Determine the [x, y] coordinate at the center of the cell enclosing the given text.  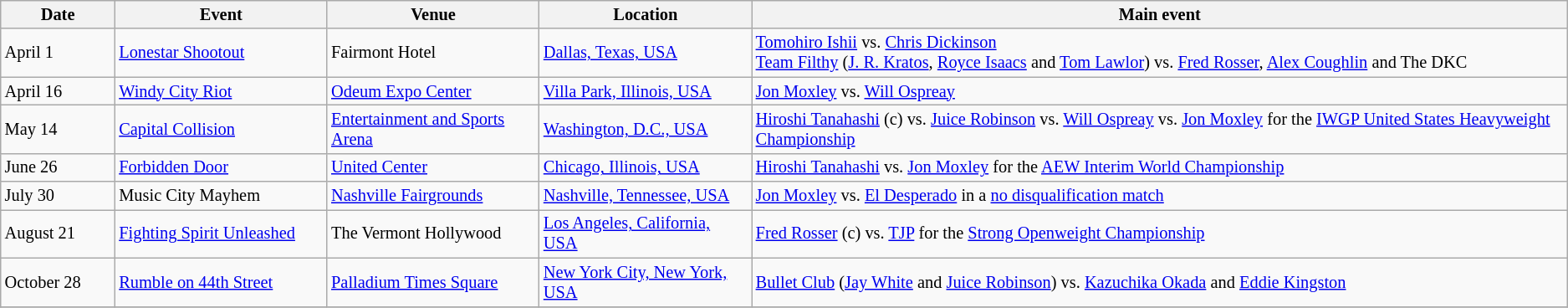
Chicago, Illinois, USA [646, 167]
Dallas, Texas, USA [646, 53]
The Vermont Hollywood [433, 234]
August 21 [59, 234]
Fairmont Hotel [433, 53]
April 1 [59, 53]
Nashville, Tennessee, USA [646, 196]
Windy City Riot [221, 91]
Entertainment and Sports Arena [433, 129]
Jon Moxley vs. Will Ospreay [1160, 91]
Fighting Spirit Unleashed [221, 234]
Nashville Fairgrounds [433, 196]
June 26 [59, 167]
Hiroshi Tanahashi vs. Jon Moxley for the AEW Interim World Championship [1160, 167]
October 28 [59, 282]
Date [59, 14]
Hiroshi Tanahashi (c) vs. Juice Robinson vs. Will Ospreay vs. Jon Moxley for the IWGP United States Heavyweight Championship [1160, 129]
Fred Rosser (c) vs. TJP for the Strong Openweight Championship [1160, 234]
Capital Collision [221, 129]
Main event [1160, 14]
Location [646, 14]
Lonestar Shootout [221, 53]
Washington, D.C., USA [646, 129]
April 16 [59, 91]
Event [221, 14]
July 30 [59, 196]
Venue [433, 14]
May 14 [59, 129]
Jon Moxley vs. El Desperado in a no disqualification match [1160, 196]
Forbidden Door [221, 167]
Music City Mayhem [221, 196]
Odeum Expo Center [433, 91]
Los Angeles, California, USA [646, 234]
Tomohiro Ishii vs. Chris DickinsonTeam Filthy (J. R. Kratos, Royce Isaacs and Tom Lawlor) vs. Fred Rosser, Alex Coughlin and The DKC [1160, 53]
Villa Park, Illinois, USA [646, 91]
Rumble on 44th Street [221, 282]
Bullet Club (Jay White and Juice Robinson) vs. Kazuchika Okada and Eddie Kingston [1160, 282]
New York City, New York, USA [646, 282]
United Center [433, 167]
Palladium Times Square [433, 282]
